Pinpoint the cell where the given text exists, returning its (x, y) midpoint coordinate. 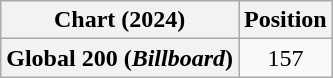
157 (285, 58)
Chart (2024) (120, 20)
Global 200 (Billboard) (120, 58)
Position (285, 20)
